Locate the cell with the specified text and output its (X, Y) center coordinate. 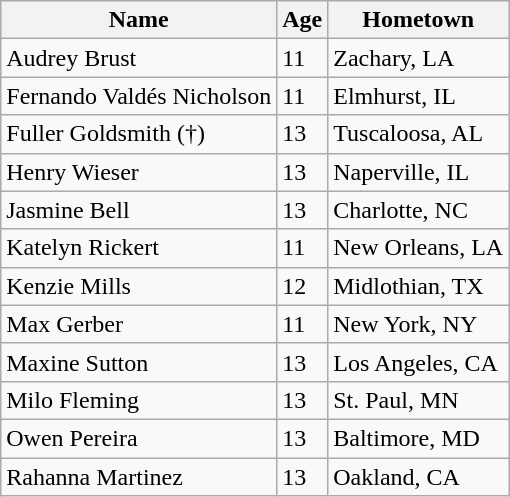
Milo Fleming (139, 400)
12 (302, 286)
Midlothian, TX (418, 286)
Audrey Brust (139, 58)
Fernando Valdés Nicholson (139, 96)
St. Paul, MN (418, 400)
Name (139, 20)
New York, NY (418, 324)
Fuller Goldsmith (†) (139, 134)
Elmhurst, IL (418, 96)
Tuscaloosa, AL (418, 134)
Max Gerber (139, 324)
Age (302, 20)
Owen Pereira (139, 438)
Los Angeles, CA (418, 362)
Baltimore, MD (418, 438)
Jasmine Bell (139, 210)
New Orleans, LA (418, 248)
Maxine Sutton (139, 362)
Kenzie Mills (139, 286)
Naperville, IL (418, 172)
Rahanna Martinez (139, 477)
Oakland, CA (418, 477)
Katelyn Rickert (139, 248)
Charlotte, NC (418, 210)
Zachary, LA (418, 58)
Hometown (418, 20)
Henry Wieser (139, 172)
